Find where the given text appears and provide that cell's center as (x, y) coordinate. 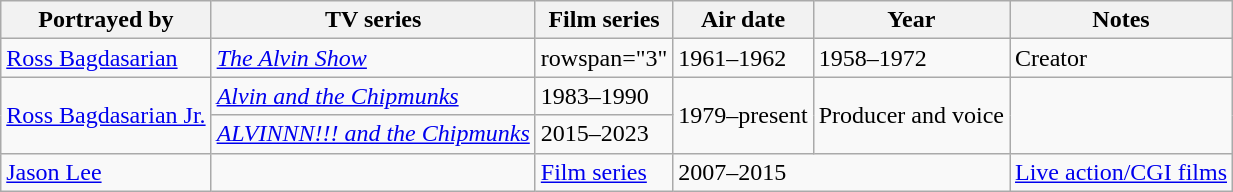
Portrayed by (106, 20)
2007–2015 (842, 172)
Creator (1122, 58)
ALVINNN!!! and the Chipmunks (373, 134)
Producer and voice (911, 115)
Alvin and the Chipmunks (373, 96)
Live action/CGI films (1122, 172)
The Alvin Show (373, 58)
1979–present (743, 115)
2015–2023 (604, 134)
rowspan="3" (604, 58)
Air date (743, 20)
Notes (1122, 20)
Ross Bagdasarian (106, 58)
1983–1990 (604, 96)
TV series (373, 20)
Ross Bagdasarian Jr. (106, 115)
1961–1962 (743, 58)
1958–1972 (911, 58)
Year (911, 20)
Jason Lee (106, 172)
